Determine the (X, Y) coordinate at the center of the cell enclosing the given text.  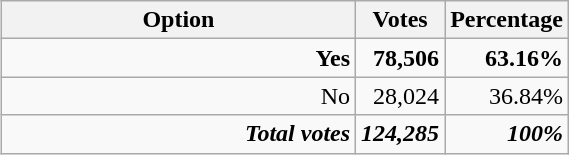
100% (507, 134)
Yes (178, 58)
Percentage (507, 20)
124,285 (400, 134)
Option (178, 20)
78,506 (400, 58)
Total votes (178, 134)
28,024 (400, 96)
No (178, 96)
Votes (400, 20)
63.16% (507, 58)
36.84% (507, 96)
